For the text-containing cell, return its midpoint in [X, Y] coordinate format. 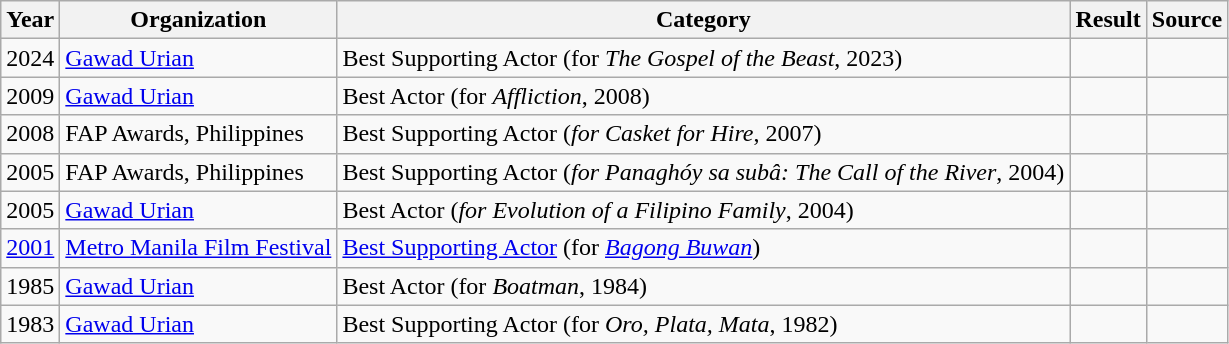
2008 [30, 134]
Best Supporting Actor (for The Gospel of the Beast, 2023) [704, 58]
Best Supporting Actor (for Panaghóy sa subâ: The Call of the River, 2004) [704, 172]
Organization [198, 20]
Year [30, 20]
Best Actor (for Evolution of a Filipino Family, 2004) [704, 210]
2024 [30, 58]
Source [1186, 20]
Metro Manila Film Festival [198, 248]
1983 [30, 324]
Best Actor (for Boatman, 1984) [704, 286]
Best Actor (for Affliction, 2008) [704, 96]
Best Supporting Actor (for Bagong Buwan) [704, 248]
2001 [30, 248]
1985 [30, 286]
2009 [30, 96]
Category [704, 20]
Best Supporting Actor (for Oro, Plata, Mata, 1982) [704, 324]
Result [1108, 20]
Best Supporting Actor (for Casket for Hire, 2007) [704, 134]
